Locate the cell with the specified text and output its (x, y) center coordinate. 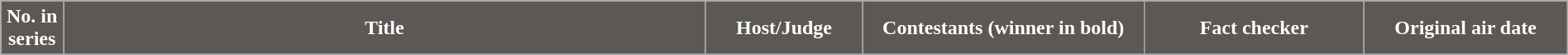
Contestants (winner in bold) (1004, 28)
Original air date (1465, 28)
No. in series (32, 28)
Fact checker (1254, 28)
Title (385, 28)
Host/Judge (784, 28)
